Scan for the cell matching the given text and deliver its [x, y] coordinate at center. 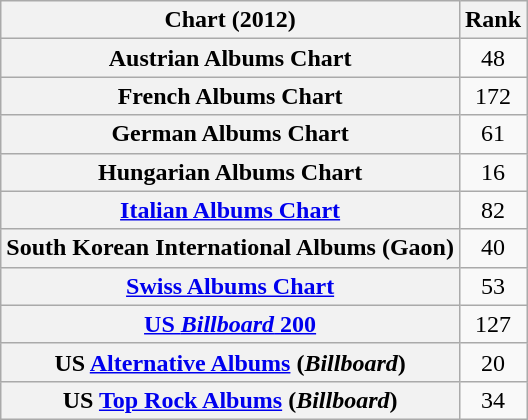
61 [492, 134]
German Albums Chart [230, 134]
Swiss Albums Chart [230, 286]
Austrian Albums Chart [230, 58]
US Alternative Albums (Billboard) [230, 362]
127 [492, 324]
48 [492, 58]
South Korean International Albums (Gaon) [230, 248]
French Albums Chart [230, 96]
53 [492, 286]
34 [492, 400]
16 [492, 172]
Chart (2012) [230, 20]
US Billboard 200 [230, 324]
Italian Albums Chart [230, 210]
US Top Rock Albums (Billboard) [230, 400]
Rank [492, 20]
82 [492, 210]
20 [492, 362]
Hungarian Albums Chart [230, 172]
172 [492, 96]
40 [492, 248]
